Search for the cell housing the specified text and yield its [X, Y] center coordinate. 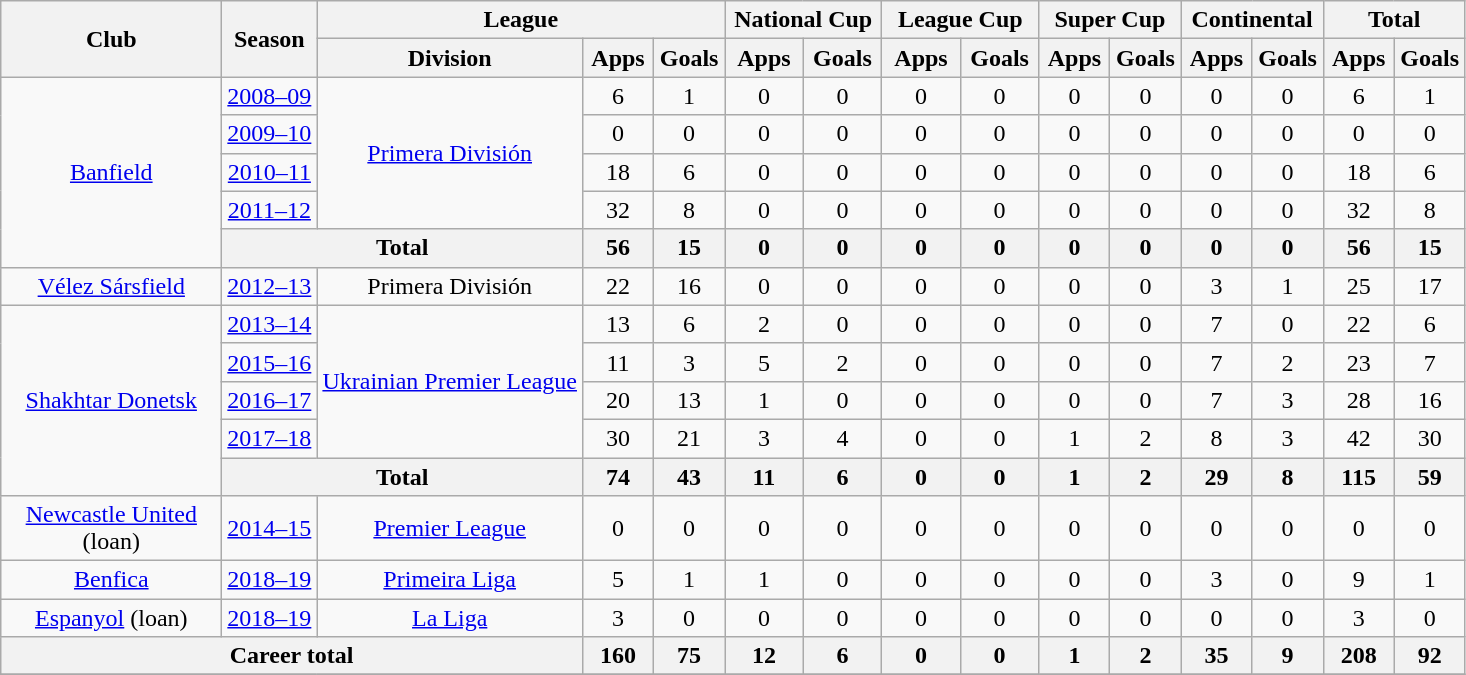
2015–16 [270, 362]
2011–12 [270, 210]
Primeira Liga [450, 580]
23 [1358, 362]
Club [112, 39]
21 [690, 438]
Vélez Sársfield [112, 286]
75 [690, 656]
Career total [292, 656]
La Liga [450, 618]
29 [1216, 477]
Division [450, 58]
4 [842, 438]
National Cup [804, 20]
208 [1358, 656]
Banfield [112, 172]
115 [1358, 477]
17 [1430, 286]
Premier League [450, 528]
2016–17 [270, 400]
Shakhtar Donetsk [112, 400]
Season [270, 39]
2010–11 [270, 172]
Super Cup [1110, 20]
League [521, 20]
42 [1358, 438]
12 [764, 656]
2012–13 [270, 286]
28 [1358, 400]
59 [1430, 477]
2014–15 [270, 528]
43 [690, 477]
Benfica [112, 580]
35 [1216, 656]
League Cup [960, 20]
160 [618, 656]
74 [618, 477]
2017–18 [270, 438]
Ukrainian Premier League [450, 381]
20 [618, 400]
2013–14 [270, 324]
92 [1430, 656]
25 [1358, 286]
Espanyol (loan) [112, 618]
Newcastle United (loan) [112, 528]
2009–10 [270, 134]
Continental [1252, 20]
2008–09 [270, 96]
